Provide the (X, Y) coordinate of the cell's center where the given text is located.  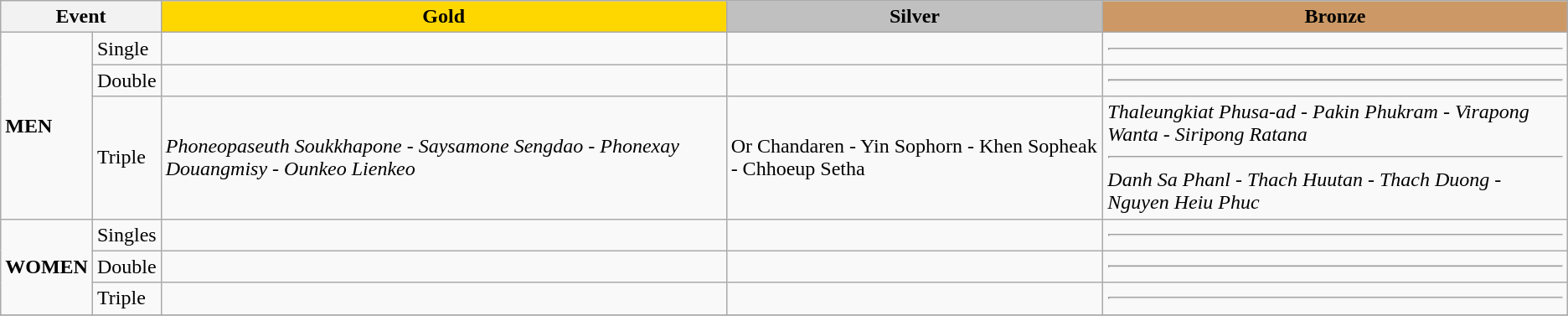
Silver (915, 17)
Bronze (1335, 17)
Single (126, 49)
Singles (126, 235)
MEN (47, 126)
WOMEN (47, 267)
Phoneopaseuth Soukkhapone - Saysamone Sengdao - Phonexay Douangmisy - Ounkeo Lienkeo (444, 158)
Or Chandaren - Yin Sophorn - Khen Sopheak - Chhoeup Setha (915, 158)
Event (80, 17)
Gold (444, 17)
Thaleungkiat Phusa-ad - Pakin Phukram - Virapong Wanta - Siripong Ratana Danh Sa Phanl - Thach Huutan - Thach Duong - Nguyen Heiu Phuc (1335, 158)
